Pinpoint the cell where the given text exists, returning its [x, y] midpoint coordinate. 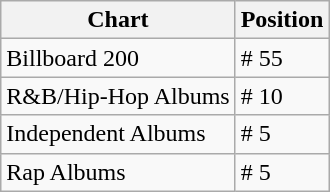
# 10 [282, 96]
Rap Albums [118, 172]
Billboard 200 [118, 58]
# 55 [282, 58]
Independent Albums [118, 134]
R&B/Hip-Hop Albums [118, 96]
Chart [118, 20]
Position [282, 20]
